Extract the [X, Y] coordinate from the center of the cell holding the provided text.  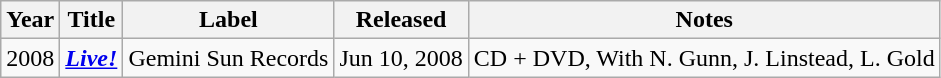
Year [30, 20]
Jun 10, 2008 [401, 58]
Title [92, 20]
2008 [30, 58]
CD + DVD, With N. Gunn, J. Linstead, L. Gold [704, 58]
Gemini Sun Records [228, 58]
Live! [92, 58]
Label [228, 20]
Notes [704, 20]
Released [401, 20]
